Find where the given text appears and provide that cell's center as [x, y] coordinate. 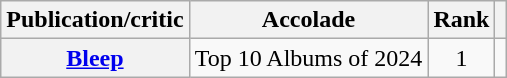
Accolade [308, 20]
Rank [462, 20]
Top 10 Albums of 2024 [308, 58]
1 [462, 58]
Publication/critic [95, 20]
Bleep [95, 58]
